Scan for the cell matching the given text and deliver its [X, Y] coordinate at center. 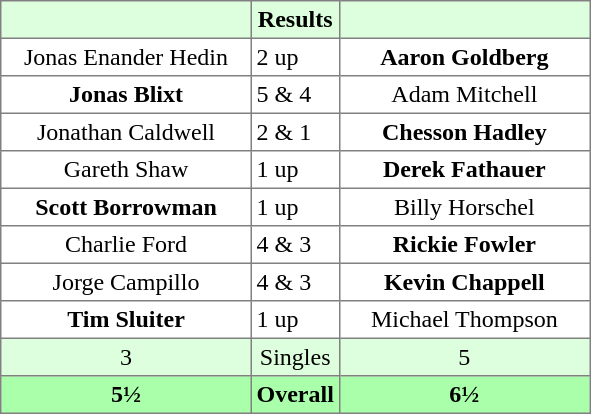
Scott Borrowman [126, 207]
Derek Fathauer [464, 170]
Rickie Fowler [464, 245]
Gareth Shaw [126, 170]
5½ [126, 395]
Kevin Chappell [464, 282]
Adam Mitchell [464, 95]
Michael Thompson [464, 320]
Tim Sluiter [126, 320]
Charlie Ford [126, 245]
Jorge Campillo [126, 282]
2 up [295, 57]
Chesson Hadley [464, 132]
3 [126, 357]
Jonas Blixt [126, 95]
5 & 4 [295, 95]
Aaron Goldberg [464, 57]
Billy Horschel [464, 207]
Jonas Enander Hedin [126, 57]
6½ [464, 395]
Results [295, 20]
Jonathan Caldwell [126, 132]
2 & 1 [295, 132]
Overall [295, 395]
Singles [295, 357]
5 [464, 357]
